Provide the [X, Y] coordinate of the cell's center where the given text is located.  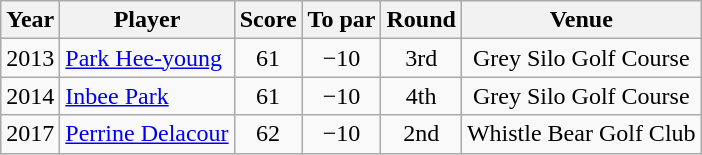
Whistle Bear Golf Club [581, 134]
Perrine Delacour [147, 134]
Inbee Park [147, 96]
2014 [30, 96]
Venue [581, 20]
3rd [421, 58]
2nd [421, 134]
Score [268, 20]
Year [30, 20]
To par [342, 20]
Round [421, 20]
Player [147, 20]
2013 [30, 58]
4th [421, 96]
62 [268, 134]
2017 [30, 134]
Park Hee-young [147, 58]
